For the text-containing cell, return its midpoint in [x, y] coordinate format. 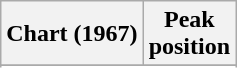
Peak position [189, 34]
Chart (1967) [72, 34]
